Provide the (x, y) coordinate of the cell's center where the given text is located.  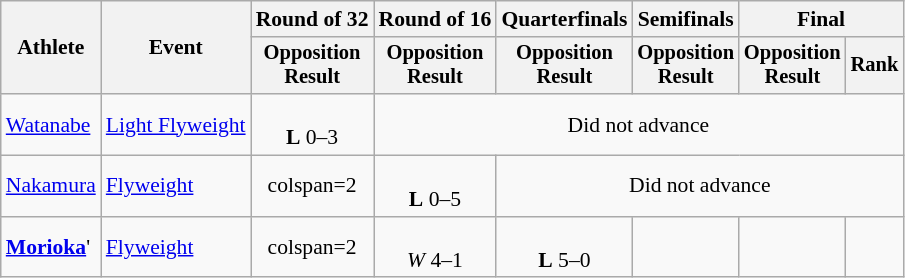
Semifinals (686, 19)
Round of 32 (312, 19)
Event (176, 48)
Quarterfinals (564, 19)
W 4–1 (436, 248)
Nakamura (51, 186)
Morioka' (51, 248)
Watanabe (51, 124)
Round of 16 (436, 19)
Light Flyweight (176, 124)
L 0–5 (436, 186)
L 0–3 (312, 124)
Final (821, 19)
L 5–0 (564, 248)
Rank (875, 66)
Athlete (51, 48)
